Pinpoint the cell where the given text exists, returning its [x, y] midpoint coordinate. 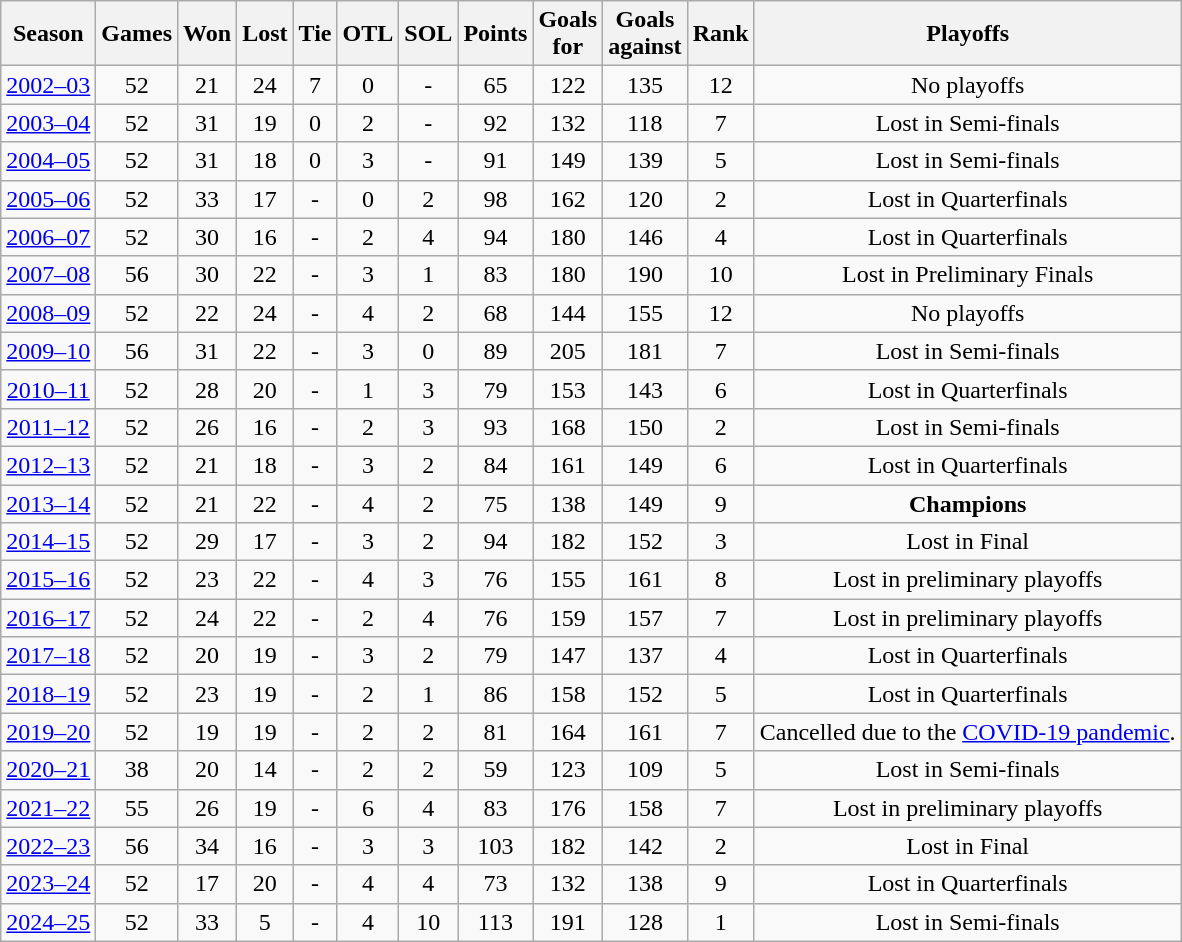
59 [496, 770]
93 [496, 427]
86 [496, 694]
2020–21 [48, 770]
SOL [428, 34]
2008–09 [48, 313]
Games [137, 34]
153 [568, 389]
2017–18 [48, 656]
34 [208, 846]
Points [496, 34]
2012–13 [48, 465]
98 [496, 199]
103 [496, 846]
Season [48, 34]
OTL [368, 34]
139 [645, 161]
Cancelled due to the COVID-19 pandemic. [968, 732]
143 [645, 389]
181 [645, 351]
Goalsagainst [645, 34]
190 [645, 275]
128 [645, 922]
2024–25 [48, 922]
118 [645, 123]
2004–05 [48, 161]
2005–06 [48, 199]
68 [496, 313]
113 [496, 922]
2023–24 [48, 884]
65 [496, 85]
Lost [265, 34]
2003–04 [48, 123]
168 [568, 427]
146 [645, 237]
14 [265, 770]
Won [208, 34]
84 [496, 465]
2013–14 [48, 503]
89 [496, 351]
29 [208, 542]
55 [137, 808]
2016–17 [48, 618]
2019–20 [48, 732]
157 [645, 618]
122 [568, 85]
142 [645, 846]
144 [568, 313]
123 [568, 770]
92 [496, 123]
2022–23 [48, 846]
159 [568, 618]
Rank [720, 34]
2021–22 [48, 808]
137 [645, 656]
2014–15 [48, 542]
38 [137, 770]
2011–12 [48, 427]
164 [568, 732]
2015–16 [48, 580]
176 [568, 808]
Champions [968, 503]
91 [496, 161]
147 [568, 656]
Tie [315, 34]
2006–07 [48, 237]
2018–19 [48, 694]
162 [568, 199]
2007–08 [48, 275]
120 [645, 199]
191 [568, 922]
8 [720, 580]
Lost in Preliminary Finals [968, 275]
28 [208, 389]
81 [496, 732]
135 [645, 85]
Playoffs [968, 34]
2010–11 [48, 389]
109 [645, 770]
73 [496, 884]
2009–10 [48, 351]
205 [568, 351]
75 [496, 503]
Goalsfor [568, 34]
150 [645, 427]
2002–03 [48, 85]
